Capture the cell that displays the provided text and extract its [X, Y] central coordinate. 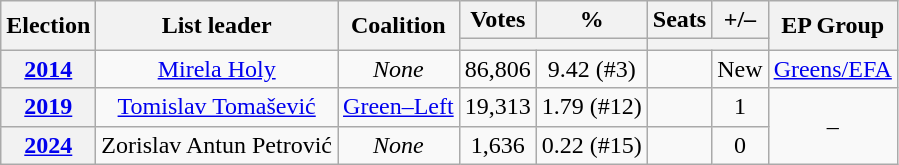
+/– [740, 20]
% [592, 20]
1.79 (#12) [592, 107]
2019 [48, 107]
0 [740, 145]
2024 [48, 145]
2014 [48, 69]
New [740, 69]
Zorislav Antun Petrović [217, 145]
Election [48, 26]
Votes [498, 20]
Seats [679, 20]
0.22 (#15) [592, 145]
Mirela Holy [217, 69]
1 [740, 107]
List leader [217, 26]
Greens/EFA [832, 69]
EP Group [832, 26]
Tomislav Tomašević [217, 107]
Green–Left [399, 107]
9.42 (#3) [592, 69]
1,636 [498, 145]
– [832, 126]
86,806 [498, 69]
19,313 [498, 107]
Coalition [399, 26]
